Extract the [X, Y] coordinate from the center of the cell holding the provided text.  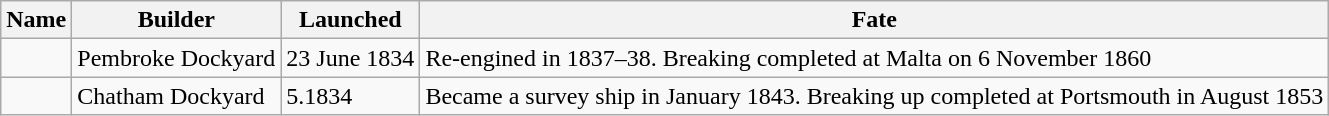
Builder [176, 20]
Fate [874, 20]
Chatham Dockyard [176, 96]
Pembroke Dockyard [176, 58]
Launched [350, 20]
Re-engined in 1837–38. Breaking completed at Malta on 6 November 1860 [874, 58]
Name [36, 20]
Became a survey ship in January 1843. Breaking up completed at Portsmouth in August 1853 [874, 96]
5.1834 [350, 96]
23 June 1834 [350, 58]
